Provide the [X, Y] coordinate of the cell's center where the given text is located.  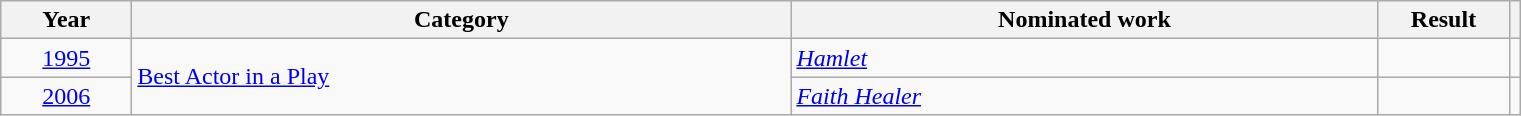
Category [462, 20]
Nominated work [1084, 20]
Hamlet [1084, 58]
Faith Healer [1084, 96]
2006 [66, 96]
Best Actor in a Play [462, 77]
Result [1444, 20]
1995 [66, 58]
Year [66, 20]
